Scan for the cell matching the given text and deliver its (x, y) coordinate at center. 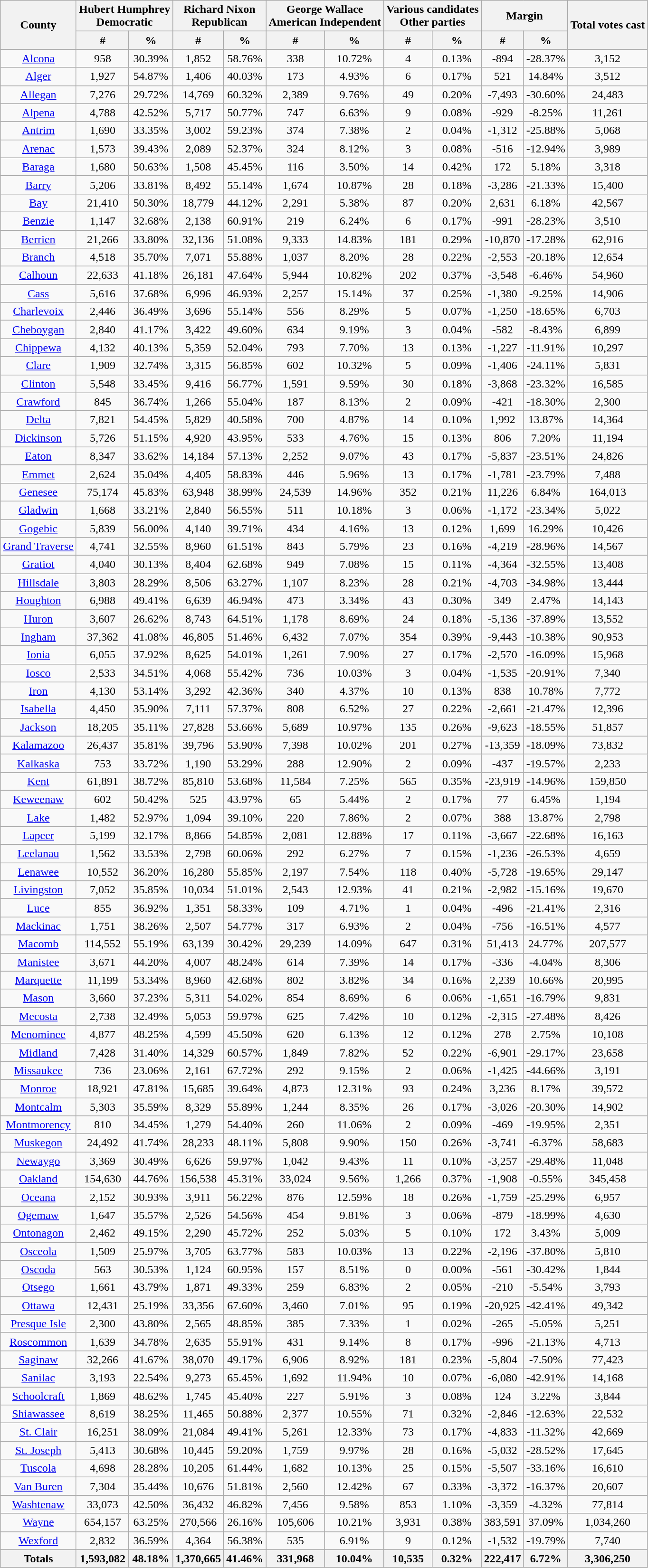
53.90% (245, 745)
4,920 (199, 438)
3,193 (103, 1378)
-1,908 (503, 1179)
2,526 (199, 1215)
383,591 (503, 1522)
-3,286 (503, 185)
9,831 (608, 998)
2,257 (295, 293)
1.10% (457, 1504)
-17.28% (545, 239)
3.34% (354, 601)
8,404 (199, 565)
8,866 (199, 836)
11.94% (354, 1378)
8.12% (354, 149)
10.55% (354, 1414)
10,205 (199, 1468)
5.91% (354, 1396)
41.46% (245, 1559)
Alcona (38, 58)
4,007 (199, 962)
11,199 (103, 980)
8,619 (103, 1414)
-265 (503, 1323)
30.39% (151, 58)
55.19% (151, 944)
7,456 (295, 1504)
33.81% (151, 185)
2,565 (199, 1323)
7,740 (608, 1540)
-21.13% (545, 1341)
-24.11% (545, 366)
51.81% (245, 1486)
135 (409, 727)
Lenawee (38, 872)
-1,312 (503, 131)
10,445 (199, 1450)
14,769 (199, 94)
5,810 (608, 1251)
4.93% (354, 76)
-4,364 (503, 565)
67 (409, 1486)
10.87% (354, 185)
-21.47% (545, 709)
Genesee (38, 492)
2,197 (295, 872)
54.77% (245, 926)
87 (409, 203)
Alpena (38, 113)
39.10% (245, 817)
116 (295, 167)
8,625 (199, 655)
24,492 (103, 1143)
-2,846 (503, 1414)
6,906 (295, 1360)
36.49% (151, 312)
56.55% (245, 510)
16,610 (608, 1468)
3,191 (608, 1070)
10,676 (199, 1486)
19,670 (608, 890)
9,416 (199, 384)
-11.91% (545, 348)
35.85% (151, 890)
173 (295, 76)
5,311 (199, 998)
3.43% (545, 1233)
1,992 (503, 420)
0.33% (457, 1486)
3,989 (608, 149)
6.91% (354, 1540)
30.42% (245, 944)
5.18% (545, 167)
-42.91% (545, 1378)
2,624 (103, 474)
Gogebic (38, 529)
8.20% (354, 257)
7.54% (354, 872)
County (38, 25)
6,055 (103, 655)
8.13% (354, 402)
5,303 (103, 1107)
-19.57% (545, 763)
3,002 (199, 131)
1,508 (199, 167)
60.91% (245, 221)
6,957 (608, 1197)
Cheboygan (38, 330)
533 (295, 438)
-26.53% (545, 854)
5,689 (295, 727)
7.70% (354, 348)
0.40% (457, 872)
1,279 (199, 1125)
563 (103, 1269)
Lapeer (38, 836)
10.97% (354, 727)
20,607 (608, 1486)
-28.23% (545, 221)
23,658 (608, 1052)
331,968 (295, 1559)
56.85% (245, 366)
53.29% (245, 763)
3,705 (199, 1251)
Ottawa (38, 1305)
3,607 (103, 619)
25 (409, 1468)
-23.32% (545, 384)
56.00% (151, 529)
1,147 (103, 221)
4,741 (103, 547)
3,671 (103, 962)
6.52% (354, 709)
41.17% (151, 330)
-4,703 (503, 583)
51,413 (503, 944)
52 (409, 1052)
-1,236 (503, 854)
2,152 (103, 1197)
Livingston (38, 890)
18,205 (103, 727)
54.40% (245, 1125)
Macomb (38, 944)
3,911 (199, 1197)
338 (295, 58)
6.83% (354, 1287)
-2,553 (503, 257)
4,873 (295, 1088)
6.24% (354, 221)
565 (409, 781)
-3,257 (503, 1161)
2,560 (295, 1486)
-9,623 (503, 727)
9.90% (354, 1143)
159,850 (608, 781)
62.68% (245, 565)
Midland (38, 1052)
8.23% (354, 583)
8.92% (354, 1360)
49.33% (245, 1287)
43.79% (151, 1287)
47.64% (245, 275)
5,053 (199, 1016)
38.25% (151, 1414)
12.93% (354, 890)
3,152 (608, 58)
7.20% (545, 438)
6.45% (545, 799)
25.19% (151, 1305)
Benzie (38, 221)
0.30% (457, 601)
-13,359 (503, 745)
-16.37% (545, 1486)
11,226 (503, 492)
808 (295, 709)
12.90% (354, 763)
63.25% (151, 1522)
40.03% (245, 76)
810 (103, 1125)
28.29% (151, 583)
-9.25% (545, 293)
32,266 (103, 1360)
354 (409, 637)
Marquette (38, 980)
1,370,665 (199, 1559)
9.14% (354, 1341)
-2,661 (503, 709)
853 (409, 1504)
54.01% (245, 655)
38.26% (151, 926)
35.11% (151, 727)
26.16% (245, 1522)
-421 (503, 402)
-23.51% (545, 456)
Branch (38, 257)
654,157 (103, 1522)
6,626 (199, 1161)
32.74% (151, 366)
5,717 (199, 113)
11 (409, 1161)
388 (503, 817)
-20.30% (545, 1107)
7,398 (295, 745)
0.25% (457, 293)
14.83% (354, 239)
-1,781 (503, 474)
154,630 (103, 1179)
21,266 (103, 239)
5,808 (295, 1143)
614 (295, 962)
15,400 (608, 185)
13,552 (608, 619)
2,290 (199, 1233)
40.58% (245, 420)
34 (409, 980)
15,685 (199, 1088)
8,329 (199, 1107)
6.13% (354, 1034)
-1,380 (503, 293)
0.38% (457, 1522)
-18.09% (545, 745)
10.04% (354, 1559)
1,661 (103, 1287)
10,552 (103, 872)
58.33% (245, 908)
352 (409, 492)
93 (409, 1088)
0.35% (457, 781)
5,199 (103, 836)
5,548 (103, 384)
Baraga (38, 167)
30.68% (151, 1450)
753 (103, 763)
-996 (503, 1341)
446 (295, 474)
Ingham (38, 637)
-42.41% (545, 1305)
4,132 (103, 348)
6,703 (608, 312)
10,297 (608, 348)
7,111 (199, 709)
33.21% (151, 510)
11,048 (608, 1161)
24,483 (608, 94)
32.55% (151, 547)
Alger (38, 76)
Bay (38, 203)
157 (295, 1269)
2,233 (608, 763)
38.09% (151, 1432)
11.06% (354, 1125)
56.77% (245, 384)
1,674 (295, 185)
-6.37% (545, 1143)
5,068 (608, 131)
5,251 (608, 1323)
-3,548 (503, 275)
Clinton (38, 384)
431 (295, 1341)
-16.51% (545, 926)
-23.79% (545, 474)
54.56% (245, 1215)
Allegan (38, 94)
0.02% (457, 1323)
6,639 (199, 601)
2,533 (103, 673)
22,633 (103, 275)
-3,868 (503, 384)
38.99% (245, 492)
-561 (503, 1269)
6,432 (295, 637)
-23,919 (503, 781)
1,751 (103, 926)
876 (295, 1197)
9.76% (354, 94)
9.97% (354, 1450)
5,829 (199, 420)
-6,080 (503, 1378)
5,009 (608, 1233)
29,239 (295, 944)
Montcalm (38, 1107)
71 (409, 1414)
54,960 (608, 275)
7.38% (354, 131)
0.19% (457, 1305)
6.27% (354, 854)
36.92% (151, 908)
3.82% (354, 980)
-5,507 (503, 1468)
-469 (503, 1125)
3.22% (545, 1396)
30.93% (151, 1197)
42.68% (245, 980)
10.82% (354, 275)
30.13% (151, 565)
18 (409, 1197)
33.72% (151, 763)
-19.95% (545, 1125)
3,696 (199, 312)
-3,359 (503, 1504)
12.88% (354, 836)
50.30% (151, 203)
16,280 (199, 872)
61.44% (245, 1468)
-7.50% (545, 1360)
25.97% (151, 1251)
700 (295, 420)
-15.16% (545, 890)
33.62% (151, 456)
Oscoda (38, 1269)
-9,443 (503, 637)
41.18% (151, 275)
-37.89% (545, 619)
49 (409, 94)
5,206 (103, 185)
36.59% (151, 1540)
556 (295, 312)
Newaygo (38, 1161)
317 (295, 926)
5.44% (354, 799)
60.32% (245, 94)
49.17% (245, 1360)
32.49% (151, 1016)
1,244 (295, 1107)
288 (295, 763)
35.44% (151, 1486)
73,832 (608, 745)
53.66% (245, 727)
-21.33% (545, 185)
11,465 (199, 1414)
14,168 (608, 1378)
Delta (38, 420)
-1,227 (503, 348)
Richard NixonRepublican (219, 16)
Jackson (38, 727)
Osceola (38, 1251)
Calhoun (38, 275)
220 (295, 817)
51.01% (245, 890)
37,362 (103, 637)
40.13% (151, 348)
521 (503, 76)
8,492 (199, 185)
33,073 (103, 1504)
44.76% (151, 1179)
Clare (38, 366)
12,396 (608, 709)
-879 (503, 1215)
60.06% (245, 854)
-18.30% (545, 402)
35.57% (151, 1215)
8,306 (608, 962)
4,130 (103, 691)
12.42% (354, 1486)
6,899 (608, 330)
24,539 (295, 492)
7.33% (354, 1323)
Antrim (38, 131)
48.18% (151, 1559)
95 (409, 1305)
156,538 (199, 1179)
2,081 (295, 836)
202 (409, 275)
1,871 (199, 1287)
252 (295, 1233)
Washtenaw (38, 1504)
Houghton (38, 601)
Presque Isle (38, 1323)
5,944 (295, 275)
50.42% (151, 799)
Kent (38, 781)
-20,925 (503, 1305)
1,261 (295, 655)
10.78% (545, 691)
434 (295, 529)
33.80% (151, 239)
-28.37% (545, 58)
14,906 (608, 293)
634 (295, 330)
48.25% (151, 1034)
37.68% (151, 293)
23 (409, 547)
473 (295, 601)
54.85% (245, 836)
3,422 (199, 330)
Eaton (38, 456)
-20.18% (545, 257)
Total votes cast (608, 25)
39.43% (151, 149)
51,857 (608, 727)
-336 (503, 962)
1,869 (103, 1396)
647 (409, 944)
Various candidatesOther parties (433, 16)
958 (103, 58)
2.47% (545, 601)
3,318 (608, 167)
36.20% (151, 872)
Muskegon (38, 1143)
4,450 (103, 709)
-6,901 (503, 1052)
45.83% (151, 492)
-20.91% (545, 673)
7,071 (199, 257)
845 (103, 402)
854 (295, 998)
511 (295, 510)
7,276 (103, 94)
-16.79% (545, 998)
-29.48% (545, 1161)
42,669 (608, 1432)
Mason (38, 998)
-23.34% (545, 510)
53.68% (245, 781)
22.54% (151, 1378)
3,236 (503, 1088)
Schoolcraft (38, 1396)
Charlevoix (38, 312)
8,426 (608, 1016)
Iron (38, 691)
14,329 (199, 1052)
2,377 (295, 1414)
55.42% (245, 673)
Tuscola (38, 1468)
Wayne (38, 1522)
45.45% (245, 167)
46.94% (245, 601)
0.29% (457, 239)
-5,728 (503, 872)
Gladwin (38, 510)
0.39% (457, 637)
48.24% (245, 962)
21,084 (199, 1432)
9,333 (295, 239)
7.01% (354, 1305)
8,506 (199, 583)
37.92% (151, 655)
8 (409, 1341)
7.07% (354, 637)
855 (103, 908)
222,417 (503, 1559)
1,639 (103, 1341)
45.72% (245, 1233)
1,406 (199, 76)
11,584 (295, 781)
Berrien (38, 239)
9.19% (354, 330)
52.97% (151, 817)
12.33% (354, 1432)
21,410 (103, 203)
-5,136 (503, 619)
41 (409, 890)
33.53% (151, 854)
18,921 (103, 1088)
30 (409, 384)
8,347 (103, 456)
17,645 (608, 1450)
77,423 (608, 1360)
Emmet (38, 474)
1,852 (199, 58)
60.95% (245, 1269)
24 (409, 619)
4,040 (103, 565)
270,566 (199, 1522)
118 (409, 872)
6.84% (545, 492)
34.78% (151, 1341)
-27.48% (545, 1016)
-6.46% (545, 275)
46.93% (245, 293)
35.70% (151, 257)
2,738 (103, 1016)
0.05% (457, 1287)
164,013 (608, 492)
5.96% (354, 474)
Chippewa (38, 348)
36.74% (151, 402)
9.58% (354, 1504)
5,413 (103, 1450)
2,507 (199, 926)
26 (409, 1107)
24.77% (545, 944)
-16.09% (545, 655)
Montmorency (38, 1125)
Mackinac (38, 926)
Barry (38, 185)
4,518 (103, 257)
-2,196 (503, 1251)
3,660 (103, 998)
3,510 (608, 221)
949 (295, 565)
-4,219 (503, 547)
1,482 (103, 817)
42.52% (151, 113)
7 (409, 854)
33,356 (199, 1305)
9.56% (354, 1179)
-5,837 (503, 456)
29.72% (151, 94)
-5.05% (545, 1323)
58.76% (245, 58)
5,616 (103, 293)
37.23% (151, 998)
1,351 (199, 908)
55.89% (245, 1107)
3,512 (608, 76)
-1,425 (503, 1070)
18,779 (199, 203)
Isabella (38, 709)
-29.17% (545, 1052)
14,143 (608, 601)
-12.63% (545, 1414)
260 (295, 1125)
55.85% (245, 872)
7.25% (354, 781)
3,292 (199, 691)
30.49% (151, 1161)
4,877 (103, 1034)
22,532 (608, 1414)
7.42% (354, 1016)
56.22% (245, 1197)
12,431 (103, 1305)
5,022 (608, 510)
56.38% (245, 1540)
-2,982 (503, 890)
Otsego (38, 1287)
41.08% (151, 637)
1,094 (199, 817)
54.45% (151, 420)
49.60% (245, 330)
44.20% (151, 962)
1,699 (503, 529)
0.24% (457, 1088)
1,593,082 (103, 1559)
-582 (503, 330)
583 (295, 1251)
14,902 (608, 1107)
4,713 (608, 1341)
114,552 (103, 944)
50.63% (151, 167)
201 (409, 745)
61.51% (245, 547)
1,844 (608, 1269)
6,988 (103, 601)
35.81% (151, 745)
-33.16% (545, 1468)
1,849 (295, 1052)
806 (503, 438)
Dickinson (38, 438)
-37.80% (545, 1251)
Mecosta (38, 1016)
14.09% (354, 944)
39.64% (245, 1088)
3,844 (608, 1396)
9.15% (354, 1070)
207,577 (608, 944)
49,342 (608, 1305)
535 (295, 1540)
3,931 (409, 1522)
53.34% (151, 980)
-5,804 (503, 1360)
1,759 (295, 1450)
26,437 (103, 745)
4,140 (199, 529)
7,488 (608, 474)
5,726 (103, 438)
Margin (524, 16)
35.90% (151, 709)
55.04% (245, 402)
Van Buren (38, 1486)
33,024 (295, 1179)
4,630 (608, 1215)
259 (295, 1287)
-2,570 (503, 655)
Ontonagon (38, 1233)
4.37% (354, 691)
42,567 (608, 203)
3,306,250 (608, 1559)
0.27% (457, 745)
5,359 (199, 348)
48.85% (245, 1323)
5.79% (354, 547)
14,184 (199, 456)
10.21% (354, 1522)
4.87% (354, 420)
525 (199, 799)
-1,759 (503, 1197)
Roscommon (38, 1341)
90,953 (608, 637)
9,273 (199, 1378)
8.29% (354, 312)
52.04% (245, 348)
1,591 (295, 384)
6.93% (354, 926)
75,174 (103, 492)
10.32% (354, 366)
345,458 (608, 1179)
1,509 (103, 1251)
47.81% (151, 1088)
11,194 (608, 438)
63.77% (245, 1251)
43.97% (245, 799)
-5.54% (545, 1287)
5,261 (295, 1432)
-516 (503, 149)
54.87% (151, 76)
324 (295, 149)
-25.88% (545, 131)
4.16% (354, 529)
219 (295, 221)
14.96% (354, 492)
-4.04% (545, 962)
45.40% (245, 1396)
4,599 (199, 1034)
4,788 (103, 113)
24,826 (608, 456)
454 (295, 1215)
620 (295, 1034)
-34.98% (545, 583)
26,181 (199, 275)
43.80% (151, 1323)
-28.96% (545, 547)
32.68% (151, 221)
-496 (503, 908)
1,690 (103, 131)
2,462 (103, 1233)
Ionia (38, 655)
7,052 (103, 890)
45.31% (245, 1179)
Kalamazoo (38, 745)
60.57% (245, 1052)
-4,833 (503, 1432)
10.18% (354, 510)
9.81% (354, 1215)
2,635 (199, 1341)
7,428 (103, 1052)
Leelanau (38, 854)
1,745 (199, 1396)
-3,741 (503, 1143)
7,772 (608, 691)
46,805 (199, 637)
29,147 (608, 872)
32,136 (199, 239)
3,460 (295, 1305)
802 (295, 980)
1,037 (295, 257)
5.38% (354, 203)
51.08% (245, 239)
63.27% (245, 583)
50.88% (245, 1414)
54.02% (245, 998)
33.45% (151, 384)
George WallaceAmerican Independent (325, 16)
-22.68% (545, 836)
0.31% (457, 944)
2,389 (295, 94)
4,068 (199, 673)
10.02% (354, 745)
1,124 (199, 1269)
7.90% (354, 655)
St. Joseph (38, 1450)
4,405 (199, 474)
Arenac (38, 149)
61,891 (103, 781)
-1,172 (503, 510)
7,304 (103, 1486)
57.37% (245, 709)
1,562 (103, 854)
349 (503, 601)
13,408 (608, 565)
6.63% (354, 113)
2,138 (199, 221)
1,682 (295, 1468)
Wexford (38, 1540)
-7,493 (503, 94)
Cass (38, 293)
1,190 (199, 763)
53.14% (151, 691)
3,793 (608, 1287)
-0.55% (545, 1179)
6.72% (545, 1559)
65.45% (245, 1378)
58,683 (608, 1143)
57.13% (245, 456)
Menominee (38, 1034)
2,291 (295, 203)
374 (295, 131)
73 (409, 1432)
16.29% (545, 529)
-929 (503, 113)
-4.32% (545, 1504)
-32.55% (545, 565)
109 (295, 908)
0 (409, 1269)
4,659 (608, 854)
43.95% (245, 438)
77,814 (608, 1504)
-19.65% (545, 872)
28.28% (151, 1468)
35.59% (151, 1107)
-1,532 (503, 1540)
52.37% (245, 149)
2.75% (545, 1034)
2,446 (103, 312)
-894 (503, 58)
33.35% (151, 131)
9.43% (354, 1161)
Missaukee (38, 1070)
39,572 (608, 1088)
4,698 (103, 1468)
-3,667 (503, 836)
7.82% (354, 1052)
278 (503, 1034)
10.13% (354, 1468)
-8.43% (545, 330)
42.36% (245, 691)
37 (409, 293)
12 (409, 1034)
793 (295, 348)
-1,535 (503, 673)
59.23% (245, 131)
10,034 (199, 890)
Keweenaw (38, 799)
4,577 (608, 926)
Oakland (38, 1179)
1,042 (295, 1161)
Lake (38, 817)
-2,315 (503, 1016)
4,364 (199, 1540)
Monroe (38, 1088)
-210 (503, 1287)
-756 (503, 926)
8.51% (354, 1269)
-437 (503, 763)
227 (295, 1396)
1,573 (103, 149)
5,839 (103, 529)
31.40% (151, 1052)
1,178 (295, 619)
1,034,260 (608, 1522)
-3,372 (503, 1486)
2,316 (608, 908)
-1,406 (503, 366)
Hillsdale (38, 583)
-18.99% (545, 1215)
41.67% (151, 1360)
10,426 (608, 529)
28,233 (199, 1143)
44.12% (245, 203)
55.91% (245, 1341)
-10.38% (545, 637)
51.46% (245, 637)
-25.29% (545, 1197)
0.23% (457, 1360)
4.71% (354, 908)
9.07% (354, 456)
13,444 (608, 583)
49.15% (151, 1233)
85,810 (199, 781)
45.50% (245, 1034)
7.39% (354, 962)
35.04% (151, 474)
Luce (38, 908)
4 (409, 58)
1,647 (103, 1215)
65 (295, 799)
St. Clair (38, 1432)
-1,250 (503, 312)
48.11% (245, 1143)
1,668 (103, 510)
36,432 (199, 1504)
14,567 (608, 547)
5,831 (608, 366)
7,340 (608, 673)
-14.96% (545, 781)
6,996 (199, 293)
64.51% (245, 619)
Oceana (38, 1197)
15,968 (608, 655)
51.15% (151, 438)
16,163 (608, 836)
1,909 (103, 366)
3,315 (199, 366)
10,108 (608, 1034)
-28.52% (545, 1450)
32.17% (151, 836)
3.50% (354, 167)
Hubert HumphreyDemocratic (124, 16)
8.35% (354, 1107)
55.88% (245, 257)
-5,032 (503, 1450)
2,832 (103, 1540)
10.66% (545, 980)
63,948 (199, 492)
8.17% (545, 1088)
Ogemaw (38, 1215)
15.14% (354, 293)
Sanilac (38, 1378)
34.51% (151, 673)
1,194 (608, 799)
838 (503, 691)
385 (295, 1323)
3,369 (103, 1161)
-12.94% (545, 149)
38,070 (199, 1360)
2,239 (503, 980)
-21.41% (545, 908)
124 (503, 1396)
58.83% (245, 474)
Saginaw (38, 1360)
6.18% (545, 203)
3,803 (103, 583)
2,351 (608, 1125)
7.86% (354, 817)
7.08% (354, 565)
-3,026 (503, 1107)
Totals (38, 1559)
-18.55% (545, 727)
1,692 (295, 1378)
340 (295, 691)
-991 (503, 221)
20,995 (608, 980)
11,261 (608, 113)
39,796 (199, 745)
10,535 (409, 1559)
0.42% (457, 167)
1,680 (103, 167)
-30.42% (545, 1269)
14.84% (545, 76)
50.77% (245, 113)
Manistee (38, 962)
48.62% (151, 1396)
63,139 (199, 944)
62,916 (608, 239)
-19.79% (545, 1540)
37.09% (545, 1522)
Kalkaska (38, 763)
-18.65% (545, 312)
67.72% (245, 1070)
17 (409, 836)
Crawford (38, 402)
-11.32% (545, 1432)
Gratiot (38, 565)
150 (409, 1143)
187 (295, 402)
2,631 (503, 203)
26.62% (151, 619)
Shiawassee (38, 1414)
41.74% (151, 1143)
1,107 (295, 583)
2,089 (199, 149)
7,821 (103, 420)
39.71% (245, 529)
843 (295, 547)
Grand Traverse (38, 547)
10.72% (354, 58)
42.50% (151, 1504)
23.06% (151, 1070)
625 (295, 1016)
12,654 (608, 257)
14,364 (608, 420)
59.20% (245, 1450)
105,606 (295, 1522)
4.76% (354, 438)
-30.60% (545, 94)
2,252 (295, 456)
30.53% (151, 1269)
0.00% (457, 1269)
38.72% (151, 781)
5.03% (354, 1233)
12.31% (354, 1088)
27,828 (199, 727)
2,543 (295, 890)
16,585 (608, 384)
-8.25% (545, 113)
34.45% (151, 1125)
16,251 (103, 1432)
-1,651 (503, 998)
2,161 (199, 1070)
12.59% (354, 1197)
67.60% (245, 1305)
Huron (38, 619)
1,927 (103, 76)
-44.66% (545, 1070)
9.59% (354, 384)
8,743 (199, 619)
-10,870 (503, 239)
46.82% (245, 1504)
77 (503, 799)
Iosco (38, 673)
747 (295, 113)
